Extract the [x, y] coordinate from the center of the cell holding the provided text.  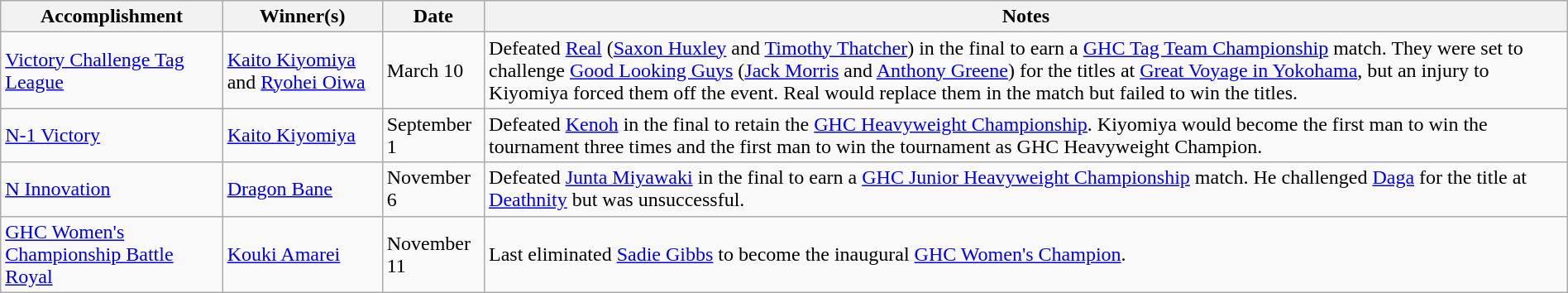
November 11 [433, 254]
March 10 [433, 70]
Date [433, 17]
Winner(s) [303, 17]
Kaito Kiyomiya [303, 136]
November 6 [433, 189]
Kouki Amarei [303, 254]
September 1 [433, 136]
Dragon Bane [303, 189]
N Innovation [112, 189]
Accomplishment [112, 17]
N-1 Victory [112, 136]
Notes [1026, 17]
Last eliminated Sadie Gibbs to become the inaugural GHC Women's Champion. [1026, 254]
Kaito Kiyomiya and Ryohei Oiwa [303, 70]
GHC Women's Championship Battle Royal [112, 254]
Victory Challenge Tag League [112, 70]
